Locate the cell with the specified text and output its [X, Y] center coordinate. 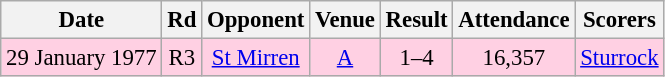
29 January 1977 [82, 58]
Sturrock [620, 58]
Scorers [620, 20]
R3 [182, 58]
1–4 [416, 58]
Rd [182, 20]
Venue [346, 20]
Result [416, 20]
Attendance [514, 20]
16,357 [514, 58]
Date [82, 20]
Opponent [256, 20]
A [346, 58]
St Mirren [256, 58]
